Output the [x, y] coordinate of the center of the cell containing the given text.  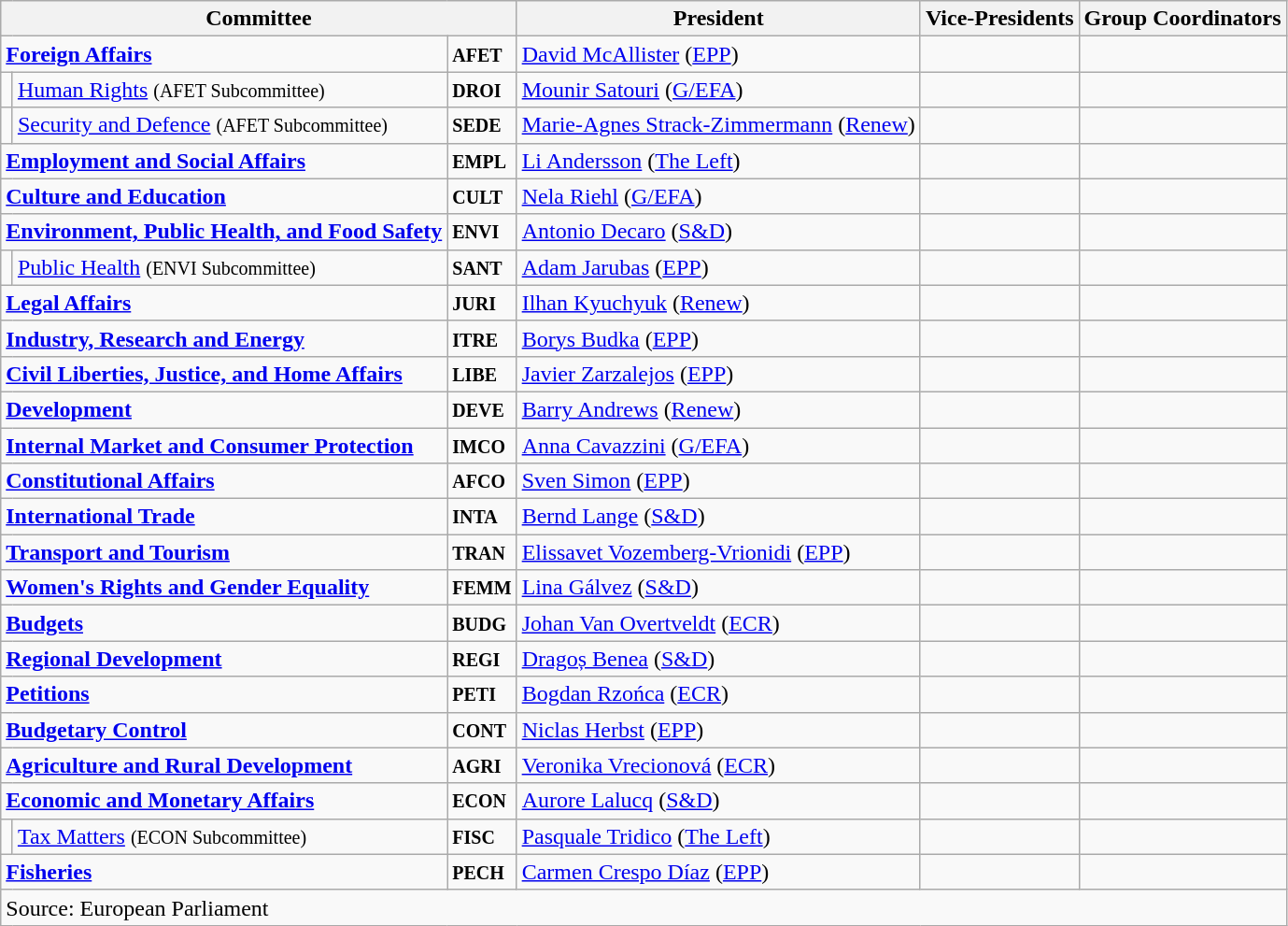
EMPL [482, 161]
PETI [482, 694]
Bogdan Rzońca (ECR) [718, 694]
International Trade [224, 517]
Public Health (ENVI Subcommittee) [230, 267]
Veronika Vrecionová (ECR) [718, 765]
AFET [482, 54]
Barry Andrews (Renew) [718, 409]
Niclas Herbst (EPP) [718, 730]
PECH [482, 872]
Women's Rights and Gender Equality [224, 588]
AFCO [482, 481]
Javier Zarzalejos (EPP) [718, 374]
Transport and Tourism [224, 552]
ENVI [482, 232]
Carmen Crespo Díaz (EPP) [718, 872]
INTA [482, 517]
CULT [482, 196]
President [718, 19]
Dragoș Benea (S&D) [718, 659]
Environment, Public Health, and Food Safety [224, 232]
Civil Liberties, Justice, and Home Affairs [224, 374]
Elissavet Vozemberg-Vrionidi (EPP) [718, 552]
CONT [482, 730]
Development [224, 409]
Culture and Education [224, 196]
Bernd Lange (S&D) [718, 517]
Regional Development [224, 659]
Group Coordinators [1182, 19]
Lina Gálvez (S&D) [718, 588]
Tax Matters (ECON Subcommittee) [230, 836]
Ilhan Kyuchyuk (Renew) [718, 303]
Industry, Research and Energy [224, 338]
Employment and Social Affairs [224, 161]
Economic and Monetary Affairs [224, 801]
Foreign Affairs [224, 54]
Committee [259, 19]
Security and Defence (AFET Subcommittee) [230, 125]
ITRE [482, 338]
BUDG [482, 623]
REGI [482, 659]
Constitutional Affairs [224, 481]
DEVE [482, 409]
SANT [482, 267]
TRAN [482, 552]
Internal Market and Consumer Protection [224, 446]
Budgets [224, 623]
JURI [482, 303]
David McAllister (EPP) [718, 54]
Johan Van Overtveldt (ECR) [718, 623]
SEDE [482, 125]
Source: European Parliament [644, 907]
Sven Simon (EPP) [718, 481]
Fisheries [224, 872]
Marie-Agnes Strack-Zimmermann (Renew) [718, 125]
Budgetary Control [224, 730]
DROI [482, 90]
AGRI [482, 765]
Borys Budka (EPP) [718, 338]
Mounir Satouri (G/EFA) [718, 90]
LIBE [482, 374]
Anna Cavazzini (G/EFA) [718, 446]
Antonio Decaro (S&D) [718, 232]
Aurore Lalucq (S&D) [718, 801]
Nela Riehl (G/EFA) [718, 196]
Li Andersson (The Left) [718, 161]
ECON [482, 801]
Adam Jarubas (EPP) [718, 267]
FISC [482, 836]
Human Rights (AFET Subcommittee) [230, 90]
IMCO [482, 446]
Agriculture and Rural Development [224, 765]
Vice-Presidents [999, 19]
Legal Affairs [224, 303]
FEMM [482, 588]
Petitions [224, 694]
Pasquale Tridico (The Left) [718, 836]
